Pinpoint the cell where the given text exists, returning its (X, Y) midpoint coordinate. 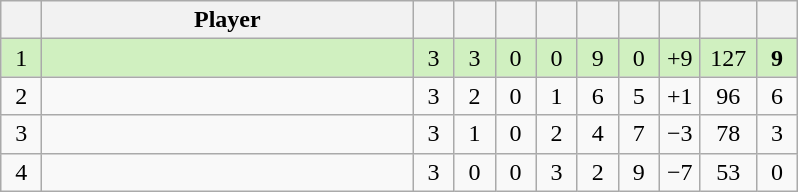
53 (728, 172)
−7 (680, 172)
127 (728, 58)
7 (638, 134)
96 (728, 96)
−3 (680, 134)
Player (228, 20)
+9 (680, 58)
5 (638, 96)
78 (728, 134)
+1 (680, 96)
